Pinpoint the cell where the given text exists, returning its (x, y) midpoint coordinate. 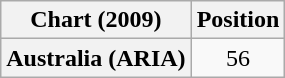
56 (238, 58)
Chart (2009) (96, 20)
Australia (ARIA) (96, 58)
Position (238, 20)
